Output the (X, Y) coordinate of the center of the cell containing the given text.  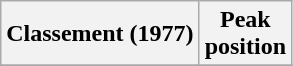
Peakposition (245, 34)
Classement (1977) (100, 34)
